Locate the cell with the specified text and output its [x, y] center coordinate. 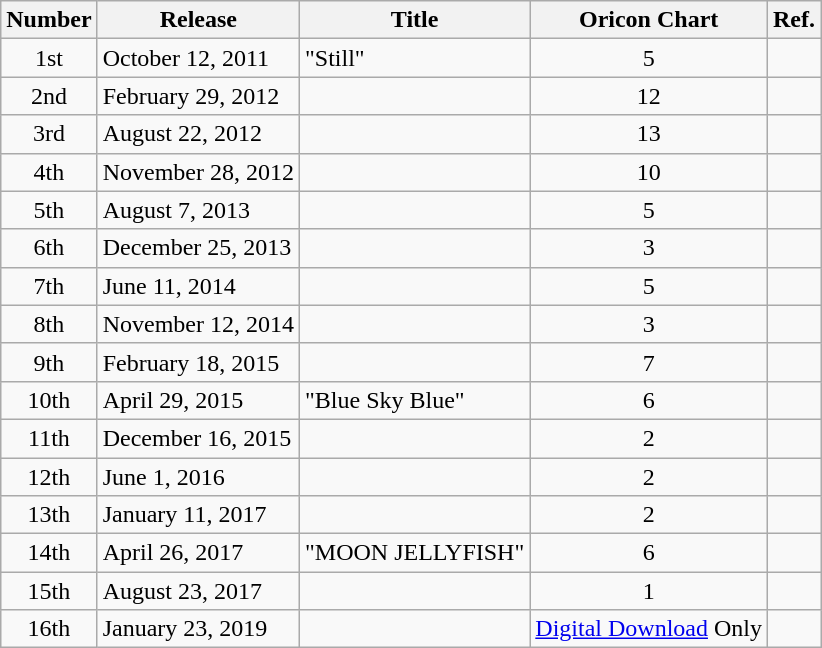
Digital Download Only [649, 629]
4th [49, 172]
November 12, 2014 [198, 324]
February 29, 2012 [198, 96]
2nd [49, 96]
January 23, 2019 [198, 629]
1 [649, 591]
April 29, 2015 [198, 400]
November 28, 2012 [198, 172]
January 11, 2017 [198, 515]
February 18, 2015 [198, 362]
August 22, 2012 [198, 134]
12th [49, 477]
10th [49, 400]
6th [49, 248]
October 12, 2011 [198, 58]
13 [649, 134]
16th [49, 629]
13th [49, 515]
"Blue Sky Blue" [415, 400]
"Still" [415, 58]
8th [49, 324]
Release [198, 20]
December 16, 2015 [198, 438]
7 [649, 362]
14th [49, 553]
15th [49, 591]
April 26, 2017 [198, 553]
Oricon Chart [649, 20]
11th [49, 438]
12 [649, 96]
10 [649, 172]
5th [49, 210]
August 23, 2017 [198, 591]
Ref. [794, 20]
7th [49, 286]
August 7, 2013 [198, 210]
June 1, 2016 [198, 477]
1st [49, 58]
3rd [49, 134]
Number [49, 20]
June 11, 2014 [198, 286]
"MOON JELLYFISH" [415, 553]
December 25, 2013 [198, 248]
Title [415, 20]
9th [49, 362]
